From the cell containing the given text, extract its center point as (X, Y) coordinate. 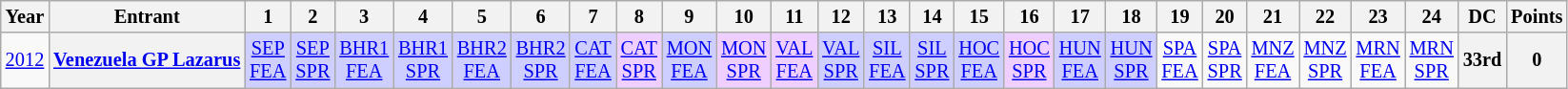
CATSPR (639, 60)
Points (1537, 16)
MNZFEA (1273, 60)
VALSPR (840, 60)
Venezuela GP Lazarus (147, 60)
2 (312, 16)
9 (690, 16)
11 (794, 16)
HOCFEA (979, 60)
BHR1SPR (423, 60)
MNZSPR (1326, 60)
3 (364, 16)
0 (1537, 60)
19 (1179, 16)
15 (979, 16)
HUNSPR (1132, 60)
13 (887, 16)
BHR2SPR (541, 60)
Year (25, 16)
14 (932, 16)
VALFEA (794, 60)
SPASPR (1225, 60)
7 (593, 16)
16 (1029, 16)
MONFEA (690, 60)
HUNFEA (1080, 60)
SILFEA (887, 60)
17 (1080, 16)
1 (268, 16)
MRNSPR (1432, 60)
22 (1326, 16)
DC (1482, 16)
21 (1273, 16)
Entrant (147, 16)
18 (1132, 16)
SILSPR (932, 60)
SPAFEA (1179, 60)
BHR2FEA (482, 60)
5 (482, 16)
6 (541, 16)
23 (1378, 16)
20 (1225, 16)
4 (423, 16)
10 (743, 16)
24 (1432, 16)
CATFEA (593, 60)
12 (840, 16)
33rd (1482, 60)
MRNFEA (1378, 60)
BHR1FEA (364, 60)
HOCSPR (1029, 60)
MONSPR (743, 60)
8 (639, 16)
SEPFEA (268, 60)
2012 (25, 60)
SEPSPR (312, 60)
